Return [x, y] of the center of cell containing provided text 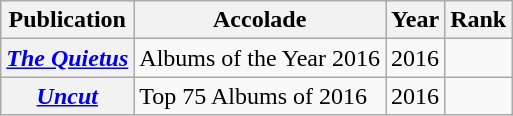
Accolade [260, 20]
Rank [478, 20]
Year [416, 20]
Publication [68, 20]
The Quietus [68, 58]
Top 75 Albums of 2016 [260, 96]
Albums of the Year 2016 [260, 58]
Uncut [68, 96]
